Return the [X, Y] coordinate for the center point of the cell that contains the specified text.  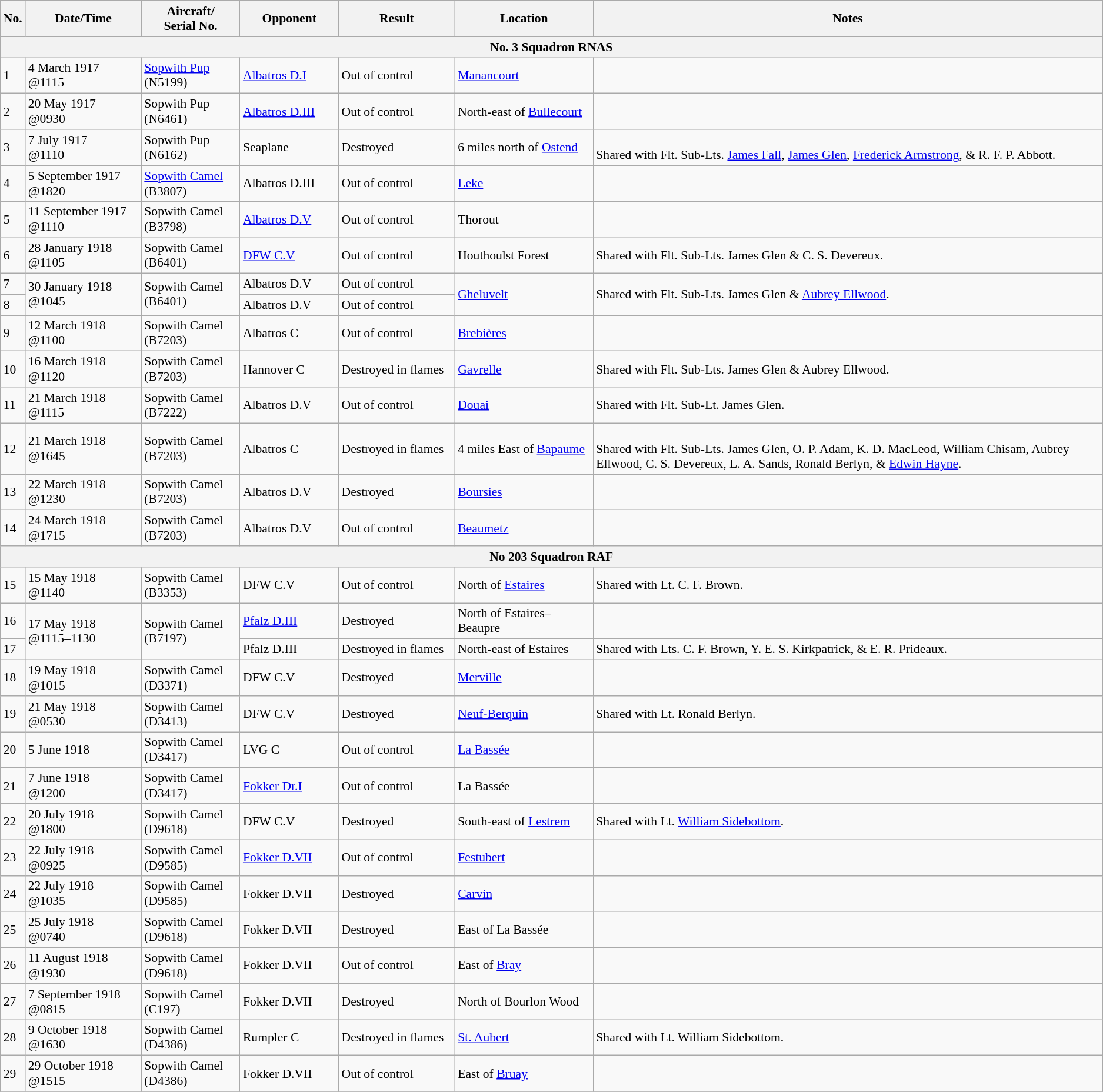
No. 3 Squadron RNAS [552, 47]
Shared with Flt. Sub-Lts. James Fall, James Glen, Frederick Armstrong, & R. F. P. Abbott. [847, 147]
28 January 1918@1105 [84, 255]
Boursies [524, 492]
Shared with Lt. C. F. Brown. [847, 585]
25 July 1918@0740 [84, 930]
Sopwith Camel(D3413) [191, 714]
20 [13, 750]
Location [524, 19]
Shared with Flt. Sub-Lt. James Glen. [847, 405]
22 March 1918@1230 [84, 492]
28 [13, 1038]
Shared with Lt. Ronald Berlyn. [847, 714]
4 March 1917@1115 [84, 75]
14 [13, 528]
Merville [524, 678]
Neuf-Berquin [524, 714]
22 July 1918@0925 [84, 858]
East of La Bassée [524, 930]
Carvin [524, 893]
22 July 1918@1035 [84, 893]
North of Estaires–Beaupre [524, 621]
15 [13, 585]
Sopwith Camel(B7222) [191, 405]
11 September 1917@1110 [84, 219]
Sopwith Camel(D3371) [191, 678]
19 [13, 714]
North of Estaires [524, 585]
Notes [847, 19]
Aircraft/Serial No. [191, 19]
12 March 1918@1100 [84, 333]
7 July 1917@1110 [84, 147]
Sopwith Camel(B7197) [191, 632]
25 [13, 930]
Leke [524, 184]
11 August 1918@1930 [84, 966]
30 January 1918@1045 [84, 294]
29 [13, 1073]
7 [13, 284]
LVG C [289, 750]
18 [13, 678]
5 September 1917@1820 [84, 184]
8 [13, 305]
16 [13, 621]
2 [13, 112]
Thorout [524, 219]
13 [13, 492]
19 May 1918@1015 [84, 678]
Seaplane [289, 147]
Douai [524, 405]
1 [13, 75]
10 [13, 369]
Albatros D.I [289, 75]
North-east of Estaires [524, 650]
17 [13, 650]
Opponent [289, 19]
Manancourt [524, 75]
7 September 1918@0815 [84, 1001]
Shared with Lts. C. F. Brown, Y. E. S. Kirkpatrick, & E. R. Prideaux. [847, 650]
20 May 1917@0930 [84, 112]
Sopwith Pup(N6461) [191, 112]
North of Bourlon Wood [524, 1001]
East of Bruay [524, 1073]
7 June 1918@1200 [84, 786]
No 203 Squadron RAF [552, 557]
Rumpler C [289, 1038]
Gheluvelt [524, 294]
21 March 1918@1115 [84, 405]
Beaumetz [524, 528]
4 [13, 184]
27 [13, 1001]
16 March 1918@1120 [84, 369]
Shared with Flt. Sub-Lts. James Glen & C. S. Devereux. [847, 255]
Gavrelle [524, 369]
6 miles north of Ostend [524, 147]
3 [13, 147]
Sopwith Camel(B3807) [191, 184]
5 June 1918 [84, 750]
Brebières [524, 333]
Sopwith Pup(N6162) [191, 147]
17 May 1918@1115–1130 [84, 632]
South-east of Lestrem [524, 821]
Festubert [524, 858]
Date/Time [84, 19]
21 [13, 786]
21 March 1918@1645 [84, 448]
22 [13, 821]
Hannover C [289, 369]
9 [13, 333]
East of Bray [524, 966]
Sopwith Pup(N5199) [191, 75]
5 [13, 219]
Fokker Dr.I [289, 786]
North-east of Bullecourt [524, 112]
Sopwith Camel(C197) [191, 1001]
Sopwith Camel(B3353) [191, 585]
20 July 1918@1800 [84, 821]
12 [13, 448]
29 October 1918@1515 [84, 1073]
St. Aubert [524, 1038]
6 [13, 255]
24 March 1918@1715 [84, 528]
Sopwith Camel(B3798) [191, 219]
Houthoulst Forest [524, 255]
23 [13, 858]
26 [13, 966]
11 [13, 405]
4 miles East of Bapaume [524, 448]
No. [13, 19]
Result [397, 19]
21 May 1918@0530 [84, 714]
24 [13, 893]
15 May 1918@1140 [84, 585]
9 October 1918@1630 [84, 1038]
